Determine the [x, y] coordinate at the center of the cell enclosing the given text.  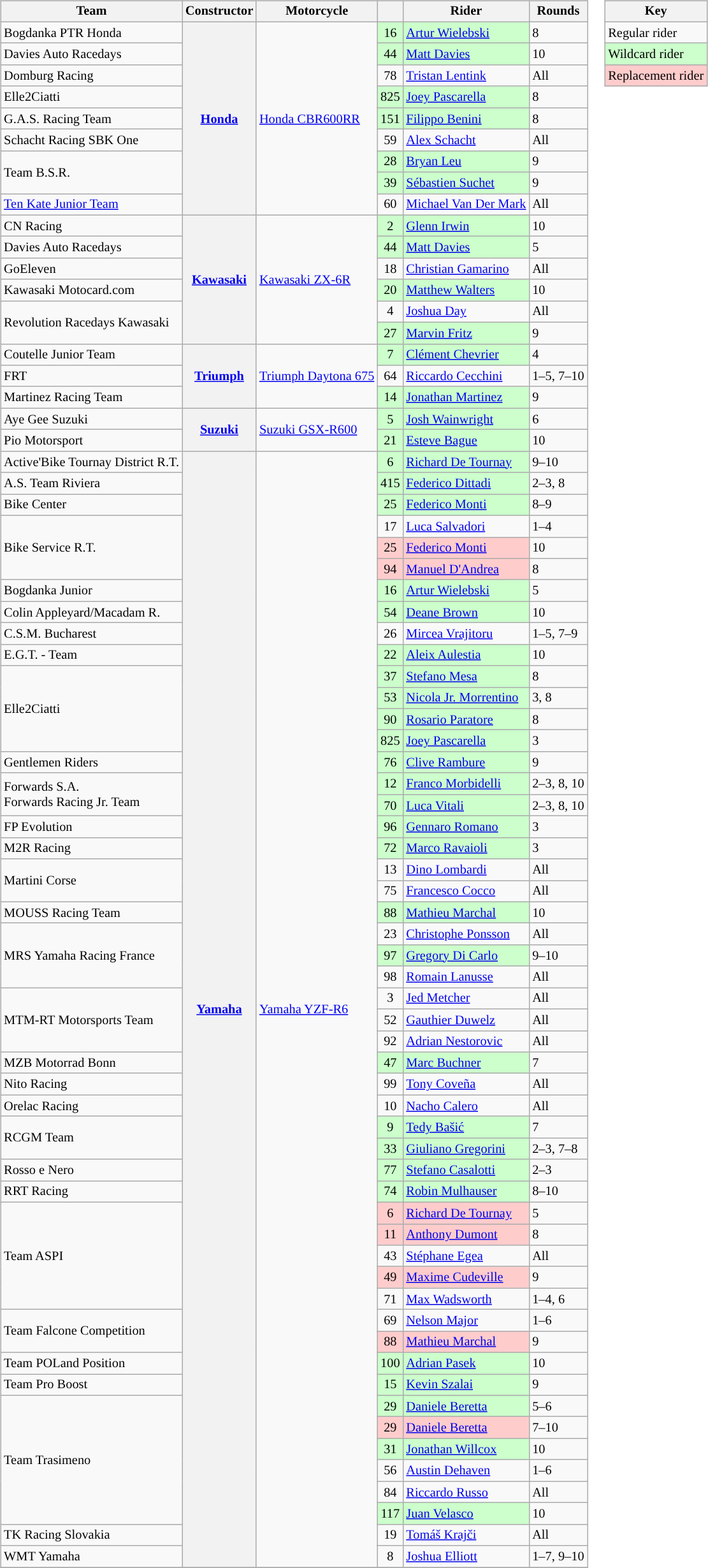
2 [390, 226]
Kawasaki [219, 279]
Bike Service R.T. [92, 547]
Riccardo Russo [466, 1492]
Colin Appleyard/Macadam R. [92, 612]
Honda [219, 119]
Team Pro Boost [92, 1385]
Bryan Leu [466, 161]
1–5, 7–10 [558, 376]
70 [390, 805]
Tomáš Krajči [466, 1535]
Kawasaki ZX-6R [317, 279]
Team [92, 11]
Adrian Nestorovic [466, 1041]
Kevin Szalai [466, 1385]
21 [390, 441]
A.S. Team Riviera [92, 483]
47 [390, 1063]
Adrian Pasek [466, 1363]
Tristan Lentink [466, 76]
2–3, 8 [558, 483]
Franco Morbidelli [466, 784]
MTM-RT Motorsports Team [92, 1020]
5–6 [558, 1406]
27 [390, 333]
Luca Vitali [466, 805]
56 [390, 1470]
1–7, 9–10 [558, 1557]
Gentlemen Riders [92, 763]
Esteve Bague [466, 441]
Bike Center [92, 505]
Max Wadsworth [466, 1299]
Stefano Mesa [466, 677]
TK Racing Slovakia [92, 1535]
Mircea Vrajitoru [466, 634]
100 [390, 1363]
Giuliano Gregorini [466, 1148]
151 [390, 119]
Tedy Bašić [466, 1127]
Matthew Walters [466, 290]
Forwards S.A. Forwards Racing Jr. Team [92, 795]
Team ASPI [92, 1256]
Jonathan Martinez [466, 397]
26 [390, 634]
64 [390, 376]
RRT Racing [92, 1192]
Ten Kate Junior Team [92, 205]
Josh Wainwright [466, 419]
14 [390, 397]
FP Evolution [92, 827]
MRS Yamaha Racing France [92, 955]
59 [390, 140]
Suzuki [219, 430]
Romain Lanusse [466, 977]
Gauthier Duwelz [466, 1020]
Revolution Racedays Kawasaki [92, 323]
Coutelle Junior Team [92, 355]
Jed Metcher [466, 999]
7–10 [558, 1428]
15 [390, 1385]
Clive Rambure [466, 763]
Active'Bike Tournay District R.T. [92, 462]
Bogdanka Junior [92, 590]
Joshua Elliott [466, 1557]
Team Falcone Competition [92, 1331]
20 [390, 290]
Schacht Racing SBK One [92, 140]
49 [390, 1277]
Clément Chevrier [466, 355]
11 [390, 1235]
Marvin Fritz [466, 333]
23 [390, 934]
18 [390, 269]
Suzuki GSX-R600 [317, 430]
Gregory Di Carlo [466, 956]
Stefano Casalotti [466, 1170]
Orelac Racing [92, 1106]
Rider [466, 11]
Christian Gamarino [466, 269]
Alex Schacht [466, 140]
90 [390, 719]
77 [390, 1170]
Aye Gee Suzuki [92, 419]
Nicola Jr. Morrentino [466, 698]
Joshua Day [466, 312]
Martini Corse [92, 880]
Filippo Benini [466, 119]
117 [390, 1514]
WMT Yamaha [92, 1557]
74 [390, 1192]
Jonathan Willcox [466, 1449]
3, 8 [558, 698]
78 [390, 76]
52 [390, 1020]
Sébastien Suchet [466, 183]
72 [390, 848]
8–9 [558, 505]
12 [390, 784]
22 [390, 655]
69 [390, 1321]
Austin Dehaven [466, 1470]
Juan Velasco [466, 1514]
Rounds [558, 11]
84 [390, 1492]
92 [390, 1041]
Anthony Dumont [466, 1235]
53 [390, 698]
Honda CBR600RR [317, 119]
Domburg Racing [92, 76]
Michael Van Der Mark [466, 205]
Glenn Irwin [466, 226]
76 [390, 763]
54 [390, 612]
Rosario Paratore [466, 719]
Pio Motorsport [92, 441]
Luca Salvadori [466, 526]
31 [390, 1449]
Marco Ravaioli [466, 848]
43 [390, 1256]
M2R Racing [92, 848]
Rosso e Nero [92, 1170]
Bogdanka PTR Honda [92, 33]
33 [390, 1148]
Replacement rider [656, 76]
Robin Mulhauser [466, 1192]
Tony Coveña [466, 1084]
Wildcard rider [656, 54]
Triumph [219, 376]
13 [390, 870]
Deane Brown [466, 612]
Team B.S.R. [92, 172]
Gennaro Romano [466, 827]
99 [390, 1084]
Christophe Ponsson [466, 934]
Constructor [219, 11]
8–10 [558, 1192]
Nacho Calero [466, 1106]
Francesco Cocco [466, 891]
Nito Racing [92, 1084]
E.G.T. - Team [92, 655]
MZB Motorrad Bonn [92, 1063]
G.A.S. Racing Team [92, 119]
415 [390, 483]
Aleix Aulestia [466, 655]
Triumph Daytona 675 [317, 376]
C.S.M. Bucharest [92, 634]
28 [390, 161]
Manuel D'Andrea [466, 569]
75 [390, 891]
Motorcycle [317, 11]
Yamaha [219, 1009]
97 [390, 956]
Maxime Cudeville [466, 1277]
Key [656, 11]
Kawasaki Motocard.com [92, 290]
CN Racing [92, 226]
98 [390, 977]
2–3 [558, 1170]
1–5, 7–9 [558, 634]
Yamaha YZF-R6 [317, 1009]
RCGM Team [92, 1138]
Martinez Racing Team [92, 397]
Dino Lombardi [466, 870]
MOUSS Racing Team [92, 912]
60 [390, 205]
Nelson Major [466, 1321]
2–3, 7–8 [558, 1148]
1–4, 6 [558, 1299]
Marc Buchner [466, 1063]
Team Trasimeno [92, 1460]
17 [390, 526]
37 [390, 677]
Team POLand Position [92, 1363]
96 [390, 827]
Federico Dittadi [466, 483]
71 [390, 1299]
94 [390, 569]
19 [390, 1535]
GoEleven [92, 269]
39 [390, 183]
Regular rider [656, 33]
Riccardo Cecchini [466, 376]
1–4 [558, 526]
Stéphane Egea [466, 1256]
FRT [92, 376]
